Identify which cell holds the provided text, then report its [x, y] central coordinate. 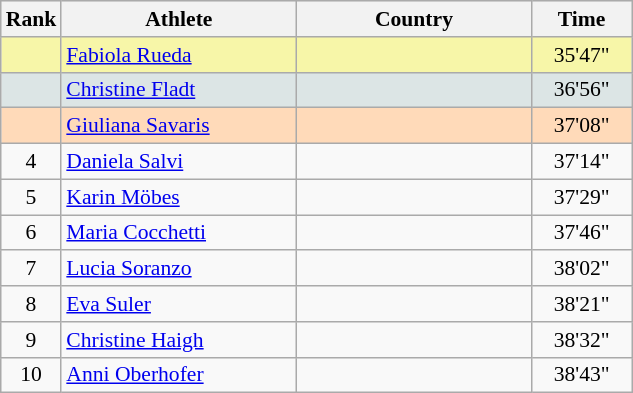
38'02" [582, 269]
37'14" [582, 162]
9 [32, 340]
6 [32, 233]
35'47" [582, 55]
8 [32, 304]
Maria Cocchetti [178, 233]
Christine Haigh [178, 340]
Time [582, 19]
Eva Suler [178, 304]
38'32" [582, 340]
Daniela Salvi [178, 162]
37'29" [582, 197]
5 [32, 197]
Giuliana Savaris [178, 126]
37'08" [582, 126]
38'43" [582, 375]
Fabiola Rueda [178, 55]
37'46" [582, 233]
Rank [32, 19]
4 [32, 162]
Athlete [178, 19]
Country [414, 19]
Christine Fladt [178, 90]
Lucia Soranzo [178, 269]
10 [32, 375]
36'56" [582, 90]
38'21" [582, 304]
Anni Oberhofer [178, 375]
7 [32, 269]
Karin Möbes [178, 197]
